Output the (x, y) coordinate of the center of the cell containing the given text.  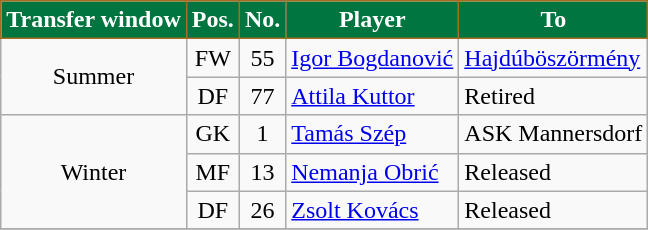
Nemanja Obrić (372, 172)
1 (262, 134)
Attila Kuttor (372, 96)
Player (372, 20)
Tamás Szép (372, 134)
Hajdúböszörmény (554, 58)
Summer (94, 77)
No. (262, 20)
Transfer window (94, 20)
Igor Bogdanović (372, 58)
To (554, 20)
Pos. (212, 20)
ASK Mannersdorf (554, 134)
FW (212, 58)
26 (262, 210)
55 (262, 58)
GK (212, 134)
Winter (94, 172)
Zsolt Kovács (372, 210)
MF (212, 172)
Retired (554, 96)
13 (262, 172)
77 (262, 96)
